Return (X, Y) of the center of cell containing provided text 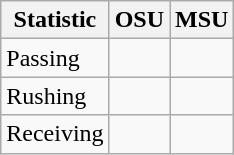
OSU (139, 20)
Receiving (55, 134)
Rushing (55, 96)
MSU (202, 20)
Statistic (55, 20)
Passing (55, 58)
